Detect which cell encompasses the target text, then output its (x, y) center coordinate. 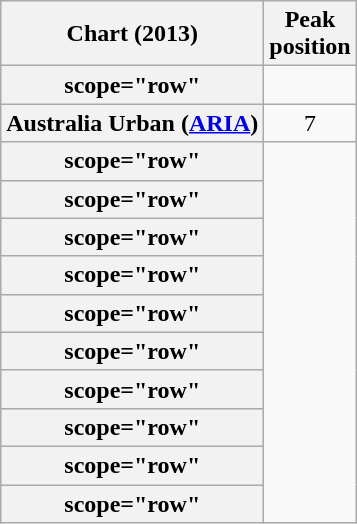
Chart (2013) (132, 34)
Australia Urban (ARIA) (132, 123)
7 (310, 123)
Peakposition (310, 34)
